Provide the [X, Y] coordinate of the cell's center where the given text is located.  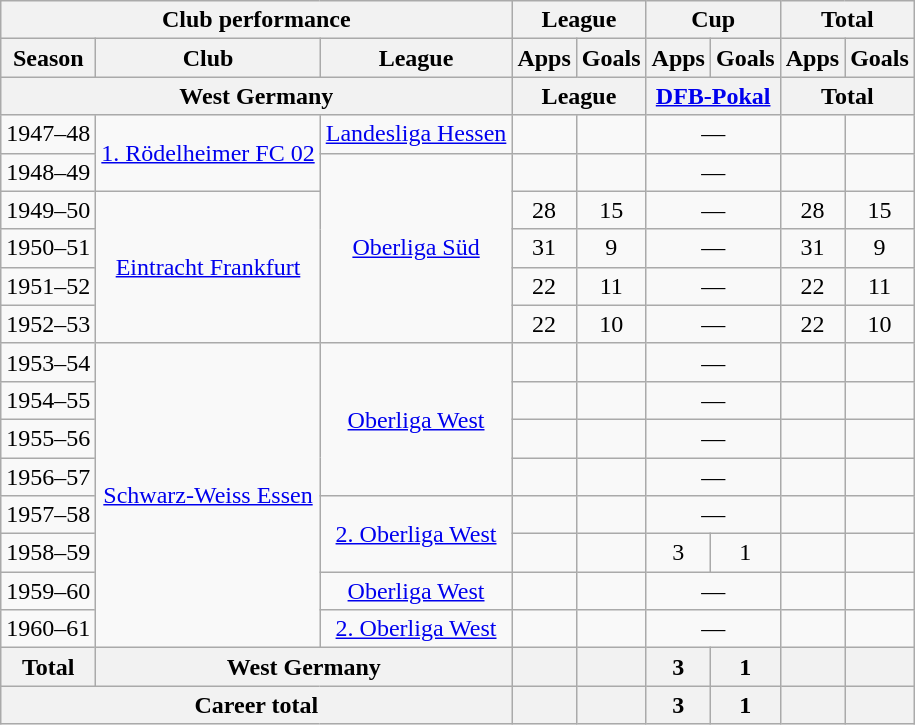
1. Rödelheimer FC 02 [208, 153]
Oberliga Süd [416, 248]
1960–61 [48, 629]
1957–58 [48, 515]
1958–59 [48, 553]
Season [48, 58]
Career total [256, 705]
1959–60 [48, 591]
Landesliga Hessen [416, 134]
Schwarz-Weiss Essen [208, 495]
1954–55 [48, 400]
1947–48 [48, 134]
Eintracht Frankfurt [208, 267]
1949–50 [48, 210]
1948–49 [48, 172]
1955–56 [48, 438]
1956–57 [48, 477]
1953–54 [48, 362]
1951–52 [48, 286]
1950–51 [48, 248]
1952–53 [48, 324]
Club performance [256, 20]
Cup [713, 20]
Club [208, 58]
DFB-Pokal [713, 96]
